Find where the given text appears and provide that cell's center as (X, Y) coordinate. 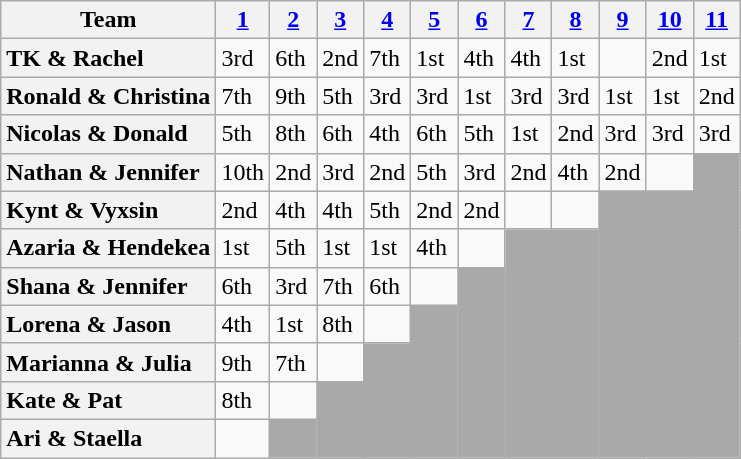
5 (434, 20)
7 (528, 20)
8 (576, 20)
2 (294, 20)
3 (340, 20)
10 (670, 20)
Ronald & Christina (108, 96)
Shana & Jennifer (108, 286)
10th (243, 172)
TK & Rachel (108, 58)
1 (243, 20)
Nicolas & Donald (108, 134)
Ari & Staella (108, 438)
9 (622, 20)
Kate & Pat (108, 400)
Azaria & Hendekea (108, 248)
Team (108, 20)
Kynt & Vyxsin (108, 210)
11 (716, 20)
Marianna & Julia (108, 362)
Nathan & Jennifer (108, 172)
4 (388, 20)
6 (482, 20)
Lorena & Jason (108, 324)
